Identify which cell holds the provided text, then report its [X, Y] central coordinate. 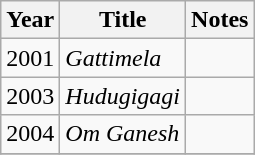
Hudugigagi [123, 96]
Notes [220, 20]
2001 [30, 58]
Gattimela [123, 58]
2004 [30, 134]
2003 [30, 96]
Om Ganesh [123, 134]
Title [123, 20]
Year [30, 20]
